For the text-containing cell, return its midpoint in (x, y) coordinate format. 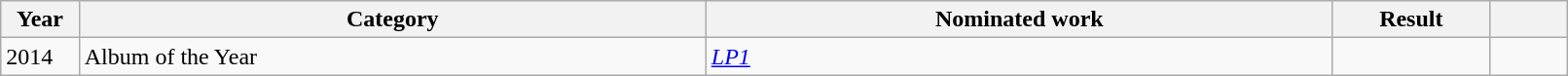
Album of the Year (392, 57)
Year (40, 19)
Nominated work (1019, 19)
2014 (40, 57)
LP1 (1019, 57)
Result (1411, 19)
Category (392, 19)
